Search for the cell housing the specified text and yield its [x, y] center coordinate. 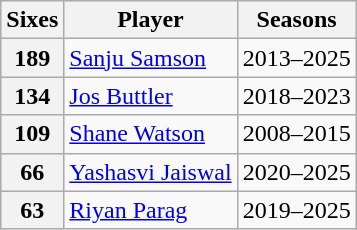
Jos Buttler [150, 96]
Riyan Parag [150, 210]
66 [32, 172]
109 [32, 134]
2008–2015 [296, 134]
Seasons [296, 20]
2013–2025 [296, 58]
63 [32, 210]
Sixes [32, 20]
189 [32, 58]
Yashasvi Jaiswal [150, 172]
Player [150, 20]
Sanju Samson [150, 58]
134 [32, 96]
2020–2025 [296, 172]
Shane Watson [150, 134]
2018–2023 [296, 96]
2019–2025 [296, 210]
